Locate the cell with the specified text and output its (X, Y) center coordinate. 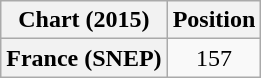
France (SNEP) (84, 58)
Chart (2015) (84, 20)
157 (214, 58)
Position (214, 20)
